Find where the given text appears and provide that cell's center as [X, Y] coordinate. 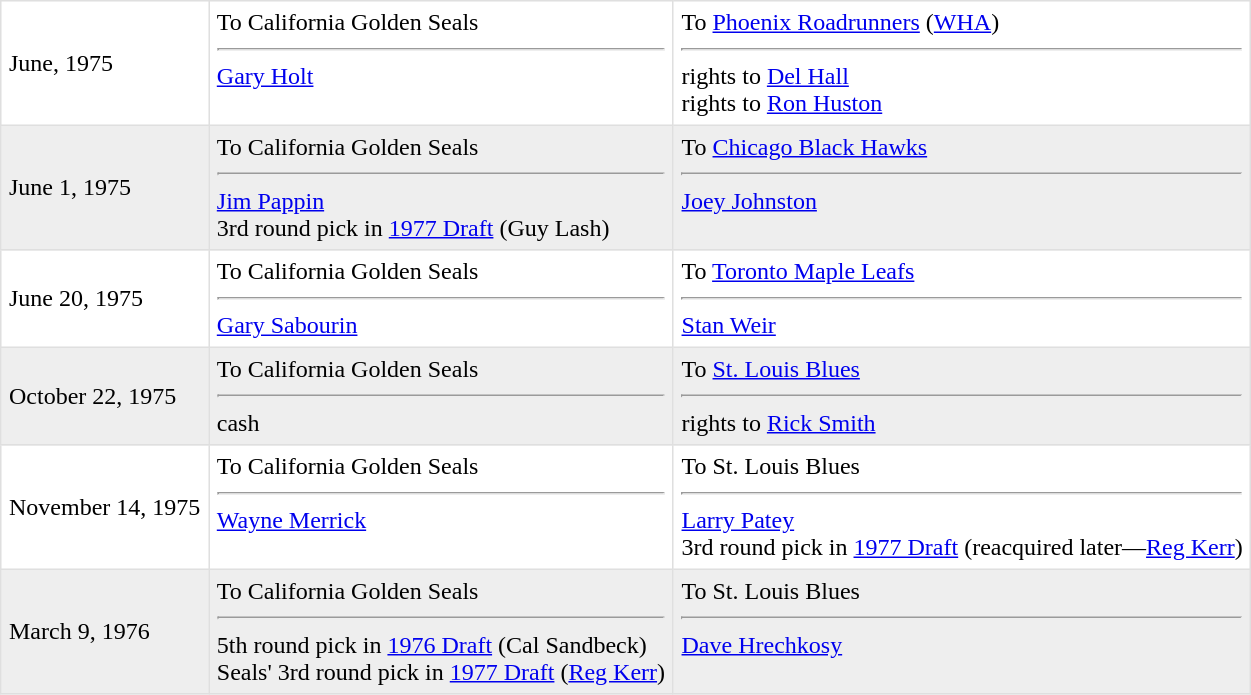
To St. Louis Blues Larry Patey3rd round pick in 1977 Draft (reacquired later—Reg Kerr) [962, 507]
To St. Louis Blues rights to Rick Smith [962, 396]
To California Golden Seals cash [442, 396]
June 20, 1975 [105, 299]
To St. Louis Blues Dave Hrechkosy [962, 631]
October 22, 1975 [105, 396]
To California Golden Seals Wayne Merrick [442, 507]
June, 1975 [105, 63]
To California Golden Seals Gary Holt [442, 63]
To Toronto Maple Leafs Stan Weir [962, 299]
To California Golden Seals Gary Sabourin [442, 299]
To California Golden Seals Jim Pappin3rd round pick in 1977 Draft (Guy Lash) [442, 187]
June 1, 1975 [105, 187]
To Phoenix Roadrunners (WHA) rights to Del Hallrights to Ron Huston [962, 63]
March 9, 1976 [105, 631]
To Chicago Black Hawks Joey Johnston [962, 187]
November 14, 1975 [105, 507]
To California Golden Seals 5th round pick in 1976 Draft (Cal Sandbeck)Seals' 3rd round pick in 1977 Draft (Reg Kerr) [442, 631]
